Search for the cell housing the specified text and yield its (X, Y) center coordinate. 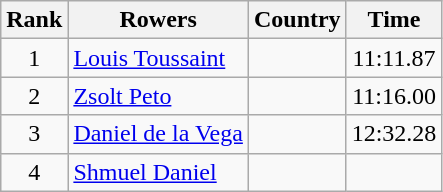
12:32.28 (394, 134)
Rank (34, 20)
11:11.87 (394, 58)
Daniel de la Vega (158, 134)
Country (297, 20)
Time (394, 20)
2 (34, 96)
11:16.00 (394, 96)
Louis Toussaint (158, 58)
4 (34, 172)
3 (34, 134)
Zsolt Peto (158, 96)
1 (34, 58)
Rowers (158, 20)
Shmuel Daniel (158, 172)
